Capture the cell that displays the provided text and extract its (x, y) central coordinate. 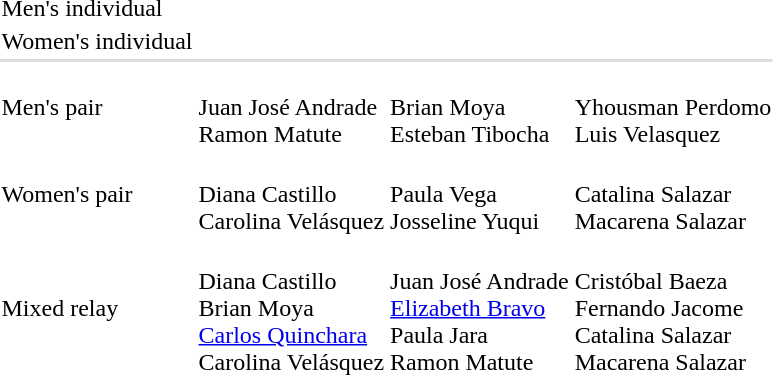
Juan José AndradeRamon Matute (292, 107)
Men's pair (97, 107)
Yhousman PerdomoLuis Velasquez (673, 107)
Women's individual (97, 41)
Paula VegaJosseline Yuqui (480, 194)
Brian MoyaEsteban Tibocha (480, 107)
Women's pair (97, 194)
Diana CastilloCarolina Velásquez (292, 194)
Catalina SalazarMacarena Salazar (673, 194)
